Scan for the cell matching the given text and deliver its (X, Y) coordinate at center. 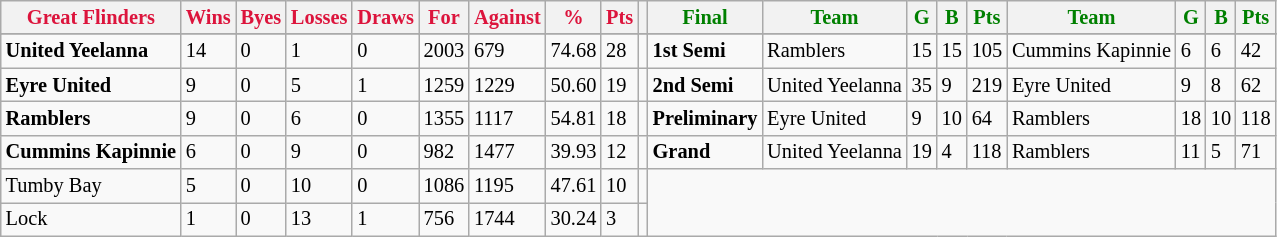
% (574, 17)
1117 (508, 118)
30.24 (574, 219)
1355 (444, 118)
42 (1256, 51)
54.81 (574, 118)
Draws (385, 17)
28 (620, 51)
219 (987, 85)
47.61 (574, 186)
1477 (508, 152)
2003 (444, 51)
11 (1191, 152)
74.68 (574, 51)
Tumby Bay (91, 186)
Byes (261, 17)
13 (319, 219)
Wins (208, 17)
1086 (444, 186)
Against (508, 17)
1st Semi (706, 51)
Final (706, 17)
Grand (706, 152)
1744 (508, 219)
62 (1256, 85)
Preliminary (706, 118)
1229 (508, 85)
71 (1256, 152)
Great Flinders (91, 17)
2nd Semi (706, 85)
679 (508, 51)
39.93 (574, 152)
3 (620, 219)
4 (952, 152)
For (444, 17)
1259 (444, 85)
1195 (508, 186)
Losses (319, 17)
105 (987, 51)
50.60 (574, 85)
12 (620, 152)
35 (922, 85)
Lock (91, 219)
756 (444, 219)
8 (1221, 85)
14 (208, 51)
982 (444, 152)
64 (987, 118)
